Detect which cell encompasses the target text, then output its [x, y] center coordinate. 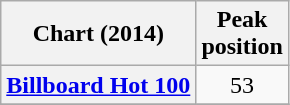
Billboard Hot 100 [98, 85]
53 [242, 85]
Peakposition [242, 34]
Chart (2014) [98, 34]
